Capture the cell that displays the provided text and extract its [x, y] central coordinate. 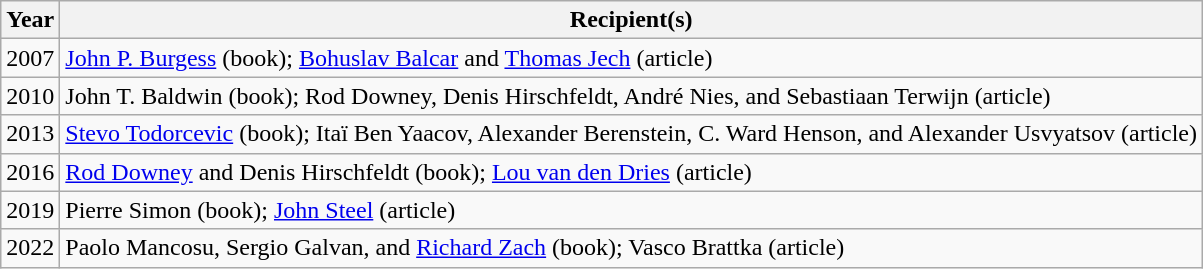
Recipient(s) [632, 20]
2007 [30, 58]
2022 [30, 248]
Stevo Todorcevic (book); Itaï Ben Yaacov, Alexander Berenstein, C. Ward Henson, and Alexander Usvyatsov (article) [632, 134]
Paolo Mancosu, Sergio Galvan, and Richard Zach (book); Vasco Brattka (article) [632, 248]
2013 [30, 134]
2016 [30, 172]
Rod Downey and Denis Hirschfeldt (book); Lou van den Dries (article) [632, 172]
John T. Baldwin (book); Rod Downey, Denis Hirschfeldt, André Nies, and Sebastiaan Terwijn (article) [632, 96]
2010 [30, 96]
Pierre Simon (book); John Steel (article) [632, 210]
Year [30, 20]
2019 [30, 210]
John P. Burgess (book); Bohuslav Balcar and Thomas Jech (article) [632, 58]
